For the text-containing cell, return its midpoint in [x, y] coordinate format. 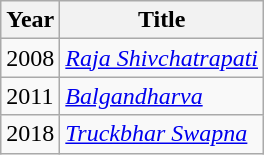
Year [30, 20]
Raja Shivchatrapati [162, 58]
2008 [30, 58]
2018 [30, 134]
Truckbhar Swapna [162, 134]
Balgandharva [162, 96]
Title [162, 20]
2011 [30, 96]
